Capture the cell that displays the provided text and extract its (x, y) central coordinate. 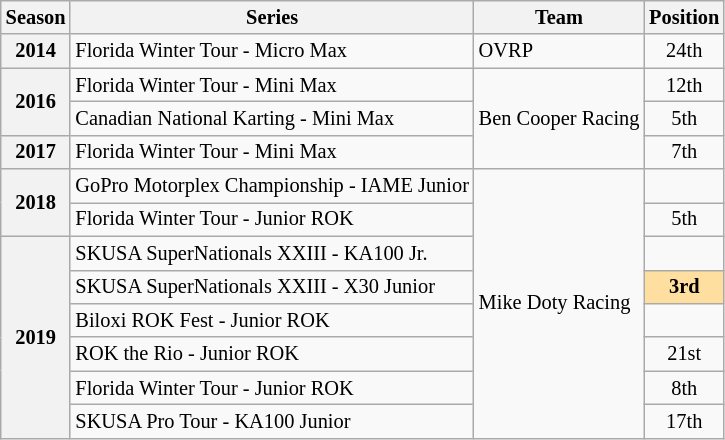
GoPro Motorplex Championship - IAME Junior (272, 186)
Team (559, 17)
2017 (36, 152)
2019 (36, 337)
3rd (684, 287)
24th (684, 51)
SKUSA Pro Tour - KA100 Junior (272, 421)
Series (272, 17)
Canadian National Karting - Mini Max (272, 118)
2014 (36, 51)
SKUSA SuperNationals XXIII - KA100 Jr. (272, 253)
7th (684, 152)
17th (684, 421)
Mike Doty Racing (559, 304)
12th (684, 85)
21st (684, 354)
8th (684, 388)
Position (684, 17)
SKUSA SuperNationals XXIII - X30 Junior (272, 287)
Biloxi ROK Fest - Junior ROK (272, 320)
Season (36, 17)
OVRP (559, 51)
2016 (36, 102)
2018 (36, 202)
ROK the Rio - Junior ROK (272, 354)
Florida Winter Tour - Micro Max (272, 51)
Ben Cooper Racing (559, 118)
